Provide the (x, y) coordinate of the cell's center where the given text is located.  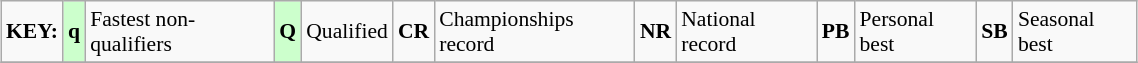
CR (414, 32)
Q (288, 32)
PB (836, 32)
Qualified (347, 32)
Championships record (534, 32)
KEY: (32, 32)
NR (656, 32)
Fastest non-qualifiers (180, 32)
National record (746, 32)
Seasonal best (1075, 32)
Personal best (916, 32)
q (74, 32)
SB (994, 32)
